Locate the cell with the specified text and output its (x, y) center coordinate. 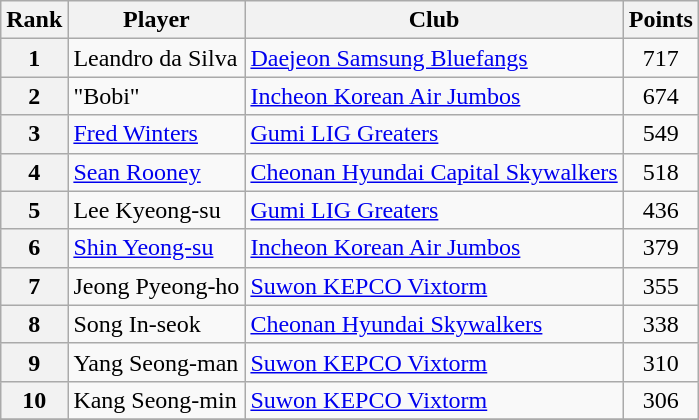
436 (660, 210)
Kang Seong-min (156, 400)
Player (156, 20)
674 (660, 96)
306 (660, 400)
Lee Kyeong-su (156, 210)
6 (34, 248)
1 (34, 58)
"Bobi" (156, 96)
Leandro da Silva (156, 58)
518 (660, 172)
Fred Winters (156, 134)
Club (434, 20)
310 (660, 362)
Jeong Pyeong-ho (156, 286)
5 (34, 210)
4 (34, 172)
Points (660, 20)
Song In-seok (156, 324)
9 (34, 362)
549 (660, 134)
Rank (34, 20)
3 (34, 134)
2 (34, 96)
Cheonan Hyundai Capital Skywalkers (434, 172)
Daejeon Samsung Bluefangs (434, 58)
717 (660, 58)
Sean Rooney (156, 172)
10 (34, 400)
338 (660, 324)
Yang Seong-man (156, 362)
Shin Yeong-su (156, 248)
379 (660, 248)
355 (660, 286)
7 (34, 286)
8 (34, 324)
Cheonan Hyundai Skywalkers (434, 324)
